Detect which cell encompasses the target text, then output its (X, Y) center coordinate. 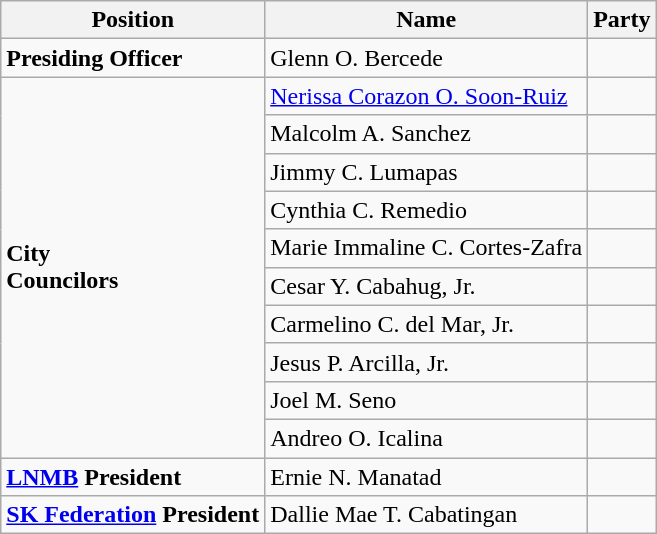
SK Federation President (133, 515)
Glenn O. Bercede (426, 58)
Malcolm A. Sanchez (426, 134)
Marie Immaline C. Cortes-Zafra (426, 248)
Dallie Mae T. Cabatingan (426, 515)
LNMB President (133, 477)
Joel M. Seno (426, 400)
Cynthia C. Remedio (426, 210)
Nerissa Corazon O. Soon-Ruiz (426, 96)
CityCouncilors (133, 268)
Presiding Officer (133, 58)
Andreo O. Icalina (426, 438)
Cesar Y. Cabahug, Jr. (426, 286)
Ernie N. Manatad (426, 477)
Jesus P. Arcilla, Jr. (426, 362)
Name (426, 20)
Carmelino C. del Mar, Jr. (426, 324)
Party (622, 20)
Position (133, 20)
Jimmy C. Lumapas (426, 172)
